Find where the given text appears and provide that cell's center as (x, y) coordinate. 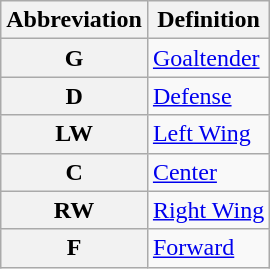
C (74, 172)
LW (74, 134)
Goaltender (208, 58)
RW (74, 210)
Defense (208, 96)
Center (208, 172)
Abbreviation (74, 20)
G (74, 58)
F (74, 248)
Forward (208, 248)
Right Wing (208, 210)
Definition (208, 20)
D (74, 96)
Left Wing (208, 134)
